Provide the (X, Y) coordinate of the cell's center where the given text is located.  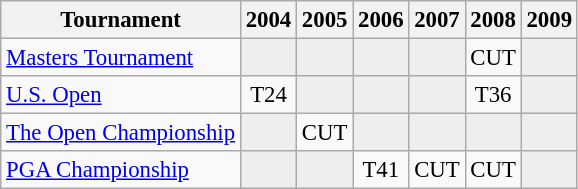
The Open Championship (121, 133)
2008 (493, 20)
Masters Tournament (121, 58)
2009 (549, 20)
2005 (325, 20)
T36 (493, 95)
U.S. Open (121, 95)
PGA Championship (121, 170)
Tournament (121, 20)
2004 (268, 20)
2007 (437, 20)
T41 (381, 170)
T24 (268, 95)
2006 (381, 20)
